Return (X, Y) of the center of cell containing provided text 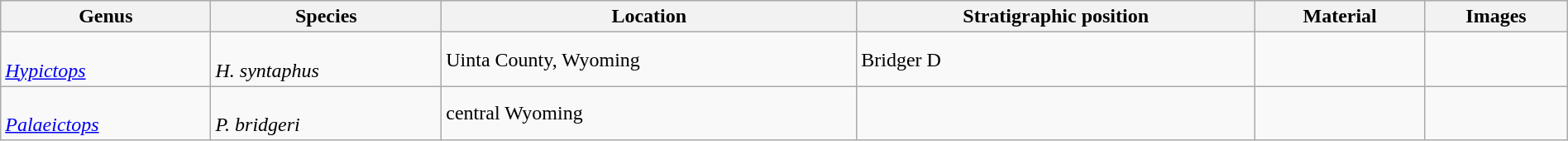
Uinta County, Wyoming (649, 60)
Genus (106, 17)
Images (1497, 17)
central Wyoming (649, 113)
Palaeictops (106, 113)
Species (326, 17)
Bridger D (1056, 60)
Hypictops (106, 60)
Material (1340, 17)
Location (649, 17)
P. bridgeri (326, 113)
H. syntaphus (326, 60)
Stratigraphic position (1056, 17)
